Output the (x, y) coordinate of the center of the cell containing the given text.  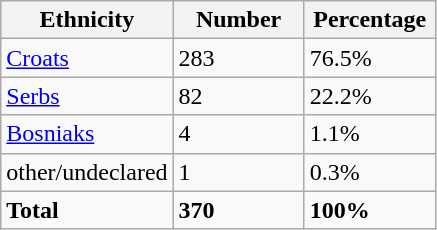
Percentage (370, 20)
0.3% (370, 172)
283 (238, 58)
1.1% (370, 134)
22.2% (370, 96)
4 (238, 134)
other/undeclared (87, 172)
Total (87, 210)
Ethnicity (87, 20)
1 (238, 172)
Number (238, 20)
82 (238, 96)
Serbs (87, 96)
Bosniaks (87, 134)
370 (238, 210)
76.5% (370, 58)
100% (370, 210)
Croats (87, 58)
